Return the [x, y] coordinate for the center point of the cell that contains the specified text.  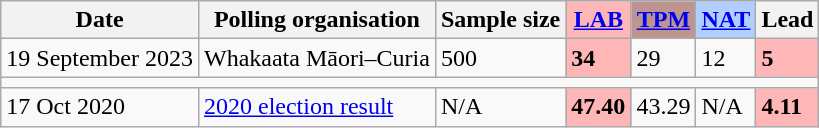
Polling organisation [316, 20]
19 September 2023 [100, 58]
LAB [598, 20]
29 [664, 58]
Lead [788, 20]
500 [500, 58]
4.11 [788, 107]
TPM [664, 20]
Sample size [500, 20]
Whakaata Māori–Curia [316, 58]
43.29 [664, 107]
Date [100, 20]
47.40 [598, 107]
34 [598, 58]
NAT [726, 20]
2020 election result [316, 107]
5 [788, 58]
17 Oct 2020 [100, 107]
12 [726, 58]
